Locate the cell with the specified text and output its (x, y) center coordinate. 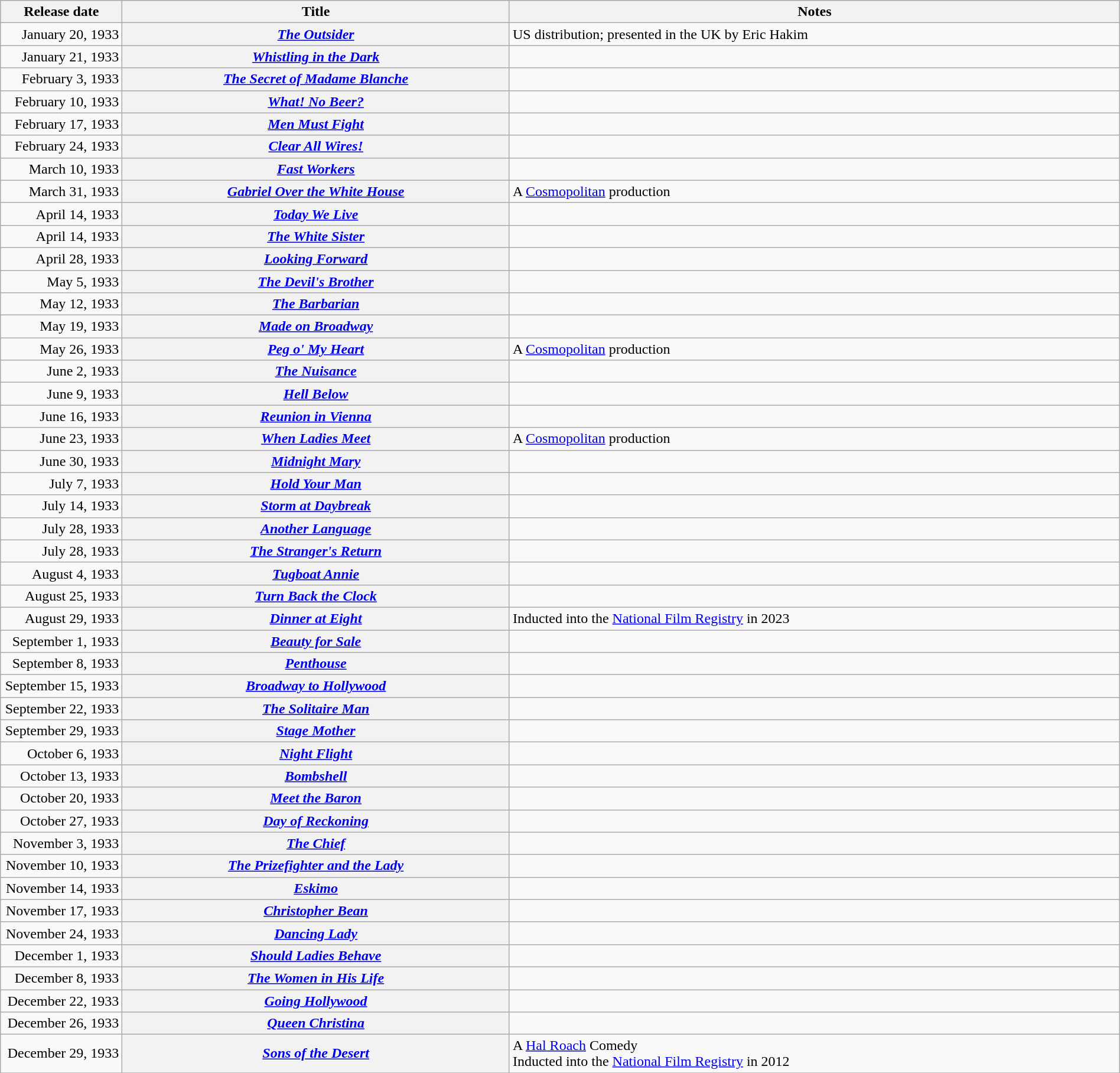
June 30, 1933 (61, 461)
When Ladies Meet (316, 439)
August 25, 1933 (61, 596)
Storm at Daybreak (316, 506)
June 2, 1933 (61, 371)
Should Ladies Behave (316, 955)
Penthouse (316, 664)
The Devil's Brother (316, 282)
Made on Broadway (316, 327)
August 29, 1933 (61, 618)
September 8, 1933 (61, 664)
Dinner at Eight (316, 618)
June 16, 1933 (61, 416)
October 20, 1933 (61, 798)
Whistling in the Dark (316, 57)
May 26, 1933 (61, 349)
May 19, 1933 (61, 327)
Broadway to Hollywood (316, 686)
The White Sister (316, 236)
Turn Back the Clock (316, 596)
January 20, 1933 (61, 34)
Hold Your Man (316, 484)
Eskimo (316, 888)
March 10, 1933 (61, 169)
The Secret of Madame Blanche (316, 79)
December 22, 1933 (61, 1001)
Looking Forward (316, 259)
September 29, 1933 (61, 731)
May 5, 1933 (61, 282)
December 1, 1933 (61, 955)
November 3, 1933 (61, 843)
February 24, 1933 (61, 146)
January 21, 1933 (61, 57)
July 14, 1933 (61, 506)
November 17, 1933 (61, 911)
December 29, 1933 (61, 1054)
October 13, 1933 (61, 776)
Peg o' My Heart (316, 349)
The Prizefighter and the Lady (316, 866)
May 12, 1933 (61, 304)
February 17, 1933 (61, 124)
Hell Below (316, 394)
Beauty for Sale (316, 641)
Tugboat Annie (316, 573)
US distribution; presented in the UK by Eric Hakim (814, 34)
Title (316, 12)
Clear All Wires! (316, 146)
The Chief (316, 843)
A Hal Roach ComedyInducted into the National Film Registry in 2012 (814, 1054)
September 1, 1933 (61, 641)
Dancing Lady (316, 933)
Meet the Baron (316, 798)
June 9, 1933 (61, 394)
December 8, 1933 (61, 978)
Notes (814, 12)
November 14, 1933 (61, 888)
September 15, 1933 (61, 686)
The Nuisance (316, 371)
February 3, 1933 (61, 79)
December 26, 1933 (61, 1023)
February 10, 1933 (61, 102)
The Women in His Life (316, 978)
Christopher Bean (316, 911)
The Barbarian (316, 304)
November 24, 1933 (61, 933)
Night Flight (316, 754)
Gabriel Over the White House (316, 191)
Release date (61, 12)
Bombshell (316, 776)
October 6, 1933 (61, 754)
September 22, 1933 (61, 709)
Reunion in Vienna (316, 416)
October 27, 1933 (61, 821)
April 28, 1933 (61, 259)
Fast Workers (316, 169)
The Stranger's Return (316, 551)
July 7, 1933 (61, 484)
Inducted into the National Film Registry in 2023 (814, 618)
August 4, 1933 (61, 573)
The Outsider (316, 34)
Today We Live (316, 214)
Going Hollywood (316, 1001)
Day of Reckoning (316, 821)
Men Must Fight (316, 124)
The Solitaire Man (316, 709)
What! No Beer? (316, 102)
Another Language (316, 529)
Midnight Mary (316, 461)
November 10, 1933 (61, 866)
Sons of the Desert (316, 1054)
Queen Christina (316, 1023)
March 31, 1933 (61, 191)
Stage Mother (316, 731)
June 23, 1933 (61, 439)
